Capture the cell that displays the provided text and extract its (x, y) central coordinate. 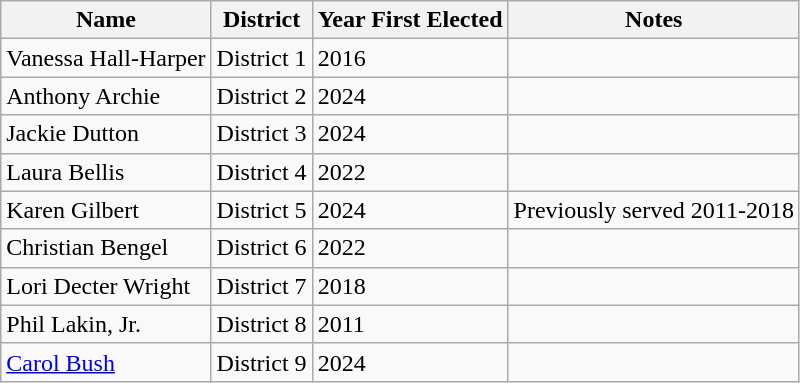
2018 (410, 286)
Name (106, 20)
District 5 (262, 210)
District 8 (262, 324)
District 2 (262, 96)
Jackie Dutton (106, 134)
Notes (654, 20)
2011 (410, 324)
District 3 (262, 134)
District 1 (262, 58)
Year First Elected (410, 20)
Phil Lakin, Jr. (106, 324)
Christian Bengel (106, 248)
Previously served 2011-2018 (654, 210)
District (262, 20)
Lori Decter Wright (106, 286)
2016 (410, 58)
Vanessa Hall-Harper (106, 58)
District 7 (262, 286)
Laura Bellis (106, 172)
District 4 (262, 172)
Karen Gilbert (106, 210)
Anthony Archie (106, 96)
Carol Bush (106, 362)
District 9 (262, 362)
District 6 (262, 248)
